For the text-containing cell, return its midpoint in [X, Y] coordinate format. 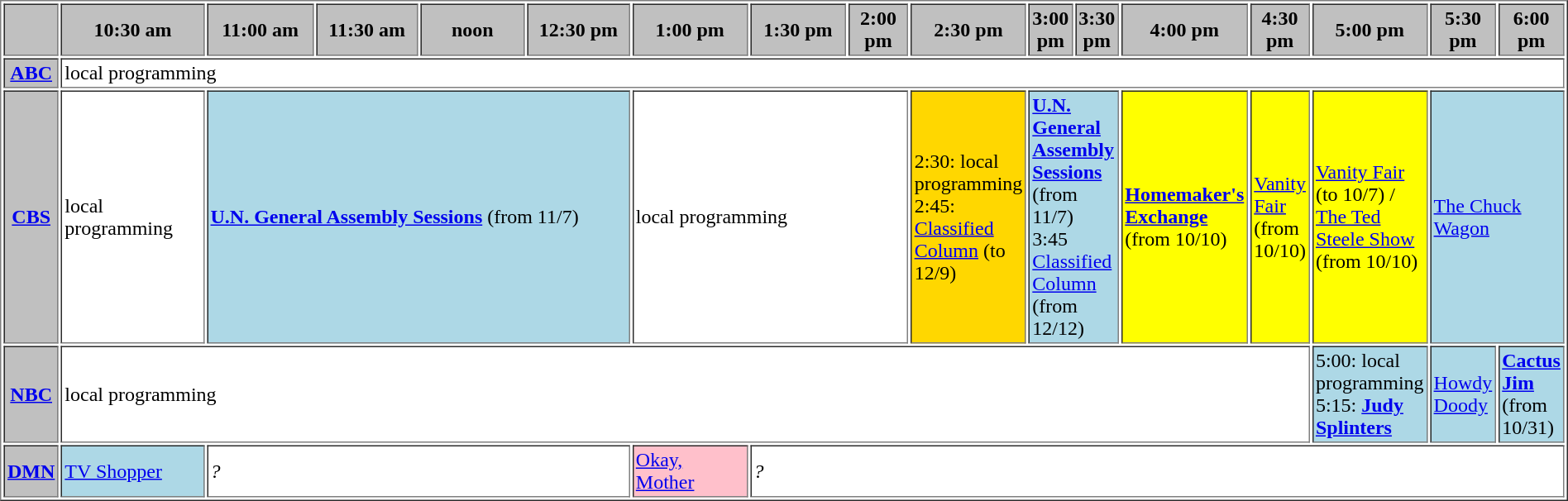
ABC [31, 73]
U.N. General Assembly Sessions (from 11/7) [418, 217]
The Chuck Wagon [1497, 217]
Vanity Fair (from 10/10) [1280, 217]
10:30 am [132, 30]
6:00 pm [1532, 30]
DMN [31, 471]
TV Shopper [132, 471]
3:00 pm [1050, 30]
1:00 pm [690, 30]
noon [472, 30]
1:30 pm [798, 30]
2:30: local programming2:45: Classified Column (to 12/9) [968, 217]
Vanity Fair (to 10/7) / The Ted Steele Show (from 10/10) [1370, 217]
3:30 pm [1097, 30]
U.N. General Assembly Sessions (from 11/7)3:45 Classified Column (from 12/12) [1073, 217]
Okay, Mother [690, 471]
5:30 pm [1463, 30]
2:30 pm [968, 30]
11:30 am [367, 30]
NBC [31, 394]
2:00 pm [878, 30]
5:00: local programming5:15: Judy Splinters [1370, 394]
Cactus Jim (from 10/31) [1532, 394]
12:30 pm [579, 30]
4:00 pm [1184, 30]
CBS [31, 217]
11:00 am [260, 30]
Howdy Doody [1463, 394]
Homemaker's Exchange (from 10/10) [1184, 217]
5:00 pm [1370, 30]
4:30 pm [1280, 30]
